Return [X, Y] of the center of cell containing provided text 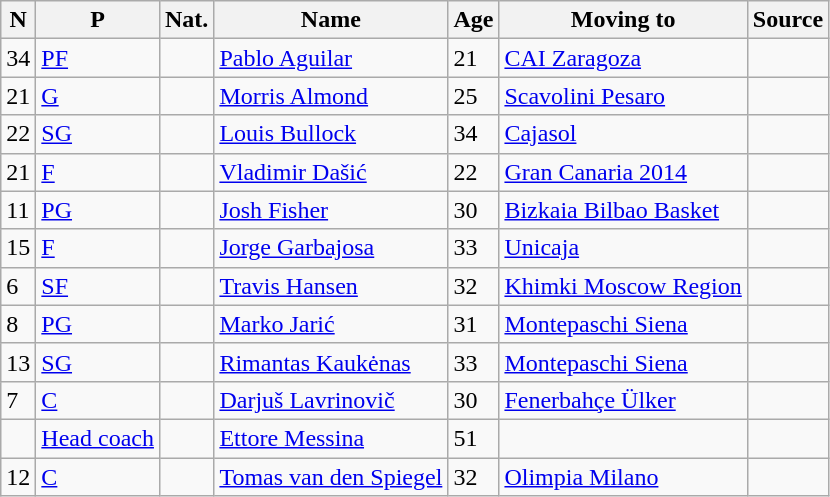
13 [18, 362]
Bizkaia Bilbao Basket [623, 210]
Josh Fisher [331, 210]
Darjuš Lavrinovič [331, 400]
Ettore Messina [331, 438]
Morris Almond [331, 96]
7 [18, 400]
51 [474, 438]
G [98, 96]
P [98, 20]
Head coach [98, 438]
Moving to [623, 20]
SF [98, 286]
CAI Zaragoza [623, 58]
Age [474, 20]
Scavolini Pesaro [623, 96]
Khimki Moscow Region [623, 286]
31 [474, 324]
Unicaja [623, 248]
Fenerbahçe Ülker [623, 400]
8 [18, 324]
6 [18, 286]
Name [331, 20]
Marko Jarić [331, 324]
11 [18, 210]
25 [474, 96]
PF [98, 58]
Tomas van den Spiegel [331, 477]
Jorge Garbajosa [331, 248]
12 [18, 477]
15 [18, 248]
Olimpia Milano [623, 477]
Rimantas Kaukėnas [331, 362]
Louis Bullock [331, 134]
Source [788, 20]
Travis Hansen [331, 286]
Nat. [186, 20]
Gran Canaria 2014 [623, 172]
Cajasol [623, 134]
N [18, 20]
Vladimir Dašić [331, 172]
Pablo Aguilar [331, 58]
